Identify which cell holds the provided text, then report its [X, Y] central coordinate. 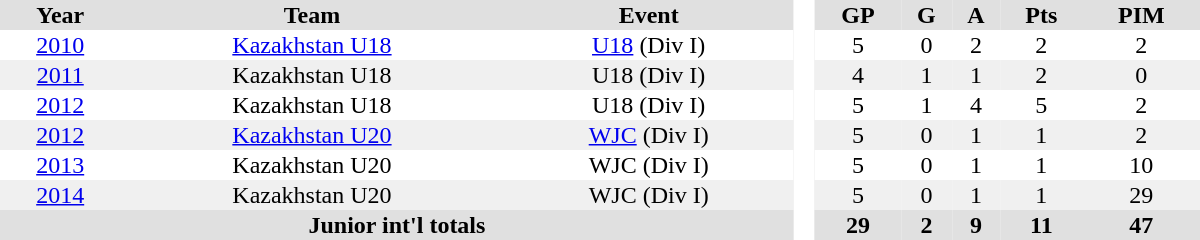
10 [1142, 165]
Year [60, 15]
2013 [60, 165]
9 [976, 225]
2014 [60, 195]
47 [1142, 225]
G [926, 15]
Junior int'l totals [397, 225]
PIM [1142, 15]
A [976, 15]
Event [649, 15]
11 [1042, 225]
Pts [1042, 15]
Team [312, 15]
2011 [60, 75]
2010 [60, 45]
GP [858, 15]
